Return the [x, y] coordinate for the center point of the cell that contains the specified text.  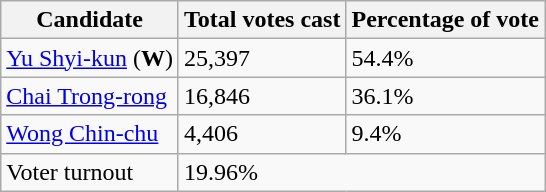
Voter turnout [90, 172]
16,846 [262, 96]
Candidate [90, 20]
Total votes cast [262, 20]
Yu Shyi-kun (W) [90, 58]
Percentage of vote [446, 20]
36.1% [446, 96]
25,397 [262, 58]
9.4% [446, 134]
19.96% [361, 172]
4,406 [262, 134]
54.4% [446, 58]
Chai Trong-rong [90, 96]
Wong Chin-chu [90, 134]
